Locate the cell with the specified text and output its (X, Y) center coordinate. 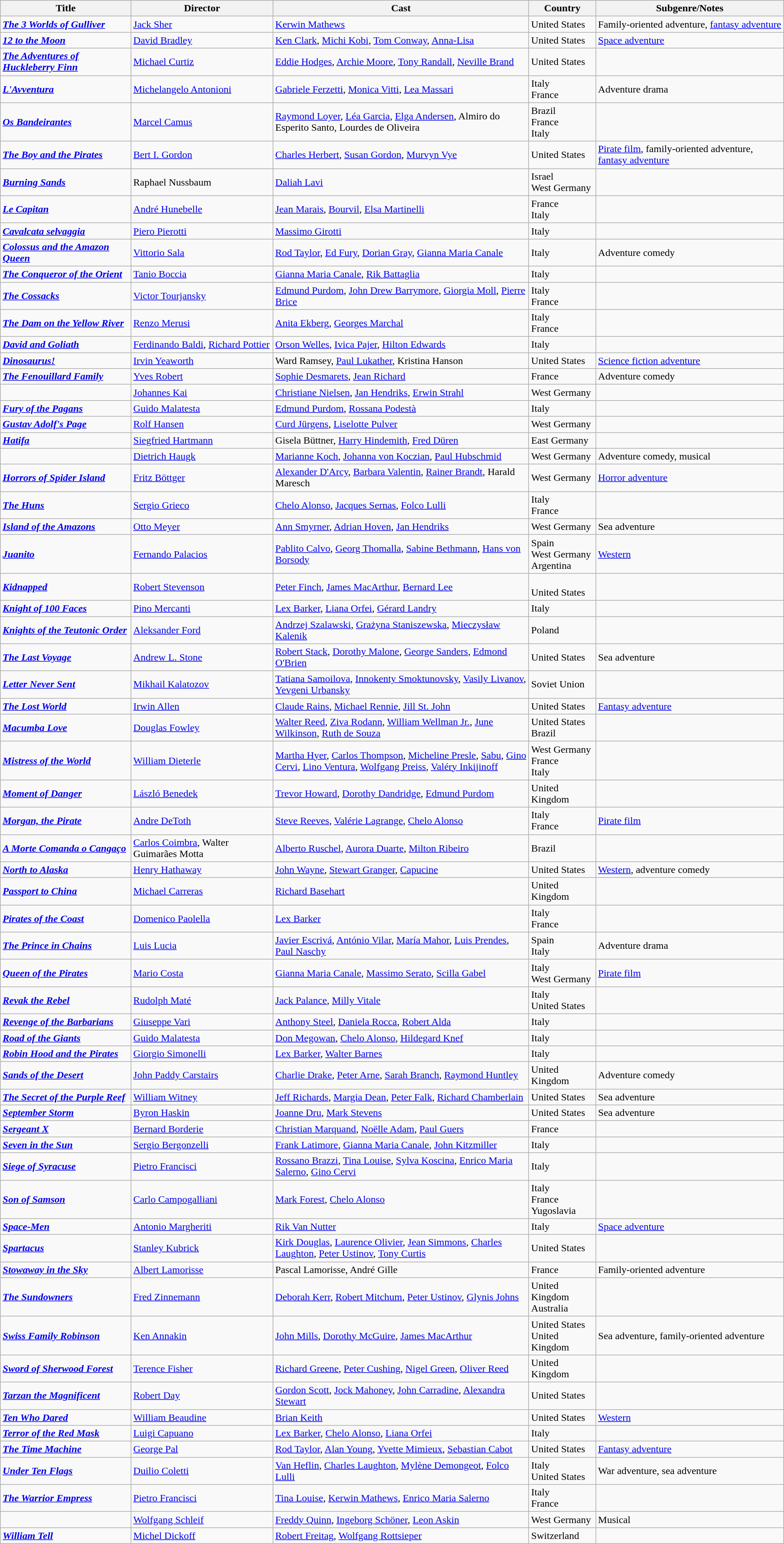
Juanito (66, 554)
Sea adventure, family-oriented adventure (690, 1335)
Revenge of the Barbarians (66, 1022)
Anita Ekberg, Georges Marchal (401, 323)
Frank Latimore, Gianna Maria Canale, John Kitzmiller (401, 1145)
East Germany (562, 440)
David Bradley (202, 40)
Walter Reed, Ziva Rodann, William Wellman Jr., June Wilkinson, Ruth de Souza (401, 728)
Son of Samson (66, 1199)
A Morte Comanda o Cangaço (66, 848)
Gianna Maria Canale, Massimo Serato, Scilla Gabel (401, 973)
Yves Robert (202, 377)
Rod Taylor, Alan Young, Yvette Mimieux, Sebastian Cabot (401, 1449)
Ken Clark, Michi Kobi, Tom Conway, Anna-Lisa (401, 40)
Title (66, 8)
Seven in the Sun (66, 1145)
Rudolph Maté (202, 1000)
Giuseppe Vari (202, 1022)
Morgan, the Pirate (66, 821)
Pirates of the Coast (66, 918)
North to Alaska (66, 870)
Fred Zinnemann (202, 1297)
Robert Stack, Dorothy Malone, George Sanders, Edmond O'Brien (401, 658)
Alberto Ruschel, Aurora Duarte, Milton Ribeiro (401, 848)
Tatiana Samoilova, Innokenty Smoktunovsky, Vasily Livanov, Yevgeni Urbansky (401, 684)
John Wayne, Stewart Granger, Capucine (401, 870)
Trevor Howard, Dorothy Dandridge, Edmund Purdom (401, 793)
Moment of Danger (66, 793)
ItalyWest Germany (562, 973)
Space-Men (66, 1226)
William Dieterle (202, 761)
The Last Voyage (66, 658)
Siegfried Hartmann (202, 440)
Michael Carreras (202, 891)
Christian Marquand, Noëlle Adam, Paul Guers (401, 1129)
Renzo Merusi (202, 323)
Carlo Campogalliani (202, 1199)
Mark Forest, Chelo Alonso (401, 1199)
The Prince in Chains (66, 946)
Eddie Hodges, Archie Moore, Tony Randall, Neville Brand (401, 62)
Stanley Kubrick (202, 1248)
John Mills, Dorothy McGuire, James MacArthur (401, 1335)
Western, adventure comedy (690, 870)
The Adventures of Huckleberry Finn (66, 62)
Wolfgang Schleif (202, 1520)
Bernard Borderie (202, 1129)
Kirk Douglas, Laurence Olivier, Jean Simmons, Charles Laughton, Peter Ustinov, Tony Curtis (401, 1248)
Macumba Love (66, 728)
The Secret of the Purple Reef (66, 1097)
Gisela Büttner, Harry Hindemith, Fred Düren (401, 440)
Sands of the Desert (66, 1076)
Ann Smyrner, Adrian Hoven, Jan Hendriks (401, 527)
Gianna Maria Canale, Rik Battaglia (401, 274)
Daliah Lavi (401, 182)
Ten Who Dared (66, 1417)
Joanne Dru, Mark Stevens (401, 1113)
Andre DeToth (202, 821)
Orson Welles, Ivica Pajer, Hilton Edwards (401, 345)
Michelangelo Antonioni (202, 89)
War adventure, sea adventure (690, 1471)
Sergio Grieco (202, 505)
Subgenre/Notes (690, 8)
Henry Hathaway (202, 870)
Duilio Coletti (202, 1471)
United StatesBrazil (562, 728)
George Pal (202, 1449)
The Fenouillard Family (66, 377)
Freddy Quinn, Ingeborg Schöner, Leon Askin (401, 1520)
Mistress of the World (66, 761)
Peter Finch, James MacArthur, Bernard Lee (401, 586)
Claude Rains, Michael Rennie, Jill St. John (401, 706)
Os Bandeirantes (66, 122)
Country (562, 8)
Lex Barker (401, 918)
Sergio Bergonzelli (202, 1145)
12 to the Moon (66, 40)
Colossus and the Amazon Queen (66, 252)
Robert Day (202, 1396)
Robert Stevenson (202, 586)
Gustav Adolf's Page (66, 424)
The Cossacks (66, 296)
The Huns (66, 505)
United StatesUnited Kingdom (562, 1335)
Michael Curtiz (202, 62)
Kidnapped (66, 586)
Piero Pierotti (202, 231)
Burning Sands (66, 182)
Musical (690, 1520)
Giorgio Simonelli (202, 1054)
Knight of 100 Faces (66, 608)
United KingdomAustralia (562, 1297)
László Benedek (202, 793)
Raymond Loyer, Léa Garcia, Elga Andersen, Almiro do Esperito Santo, Lourdes de Oliveira (401, 122)
Fritz Böttger (202, 478)
SpainWest GermanyArgentina (562, 554)
Edmund Purdom, John Drew Barrymore, Giorgia Moll, Pierre Brice (401, 296)
Charlie Drake, Peter Arne, Sarah Branch, Raymond Huntley (401, 1076)
Van Heflin, Charles Laughton, Mylène Demongeot, Folco Lulli (401, 1471)
Revak the Rebel (66, 1000)
Rolf Hansen (202, 424)
Adventure comedy, musical (690, 456)
The Warrior Empress (66, 1498)
Ferdinando Baldi, Richard Pottier (202, 345)
Pino Mercanti (202, 608)
Sergeant X (66, 1129)
Spartacus (66, 1248)
William Beaudine (202, 1417)
Queen of the Pirates (66, 973)
Chelo Alonso, Jacques Sernas, Folco Lulli (401, 505)
Passport to China (66, 891)
Fury of the Pagans (66, 408)
Pablito Calvo, Georg Thomalla, Sabine Bethmann, Hans von Borsody (401, 554)
William Witney (202, 1097)
Alexander D'Arcy, Barbara Valentin, Rainer Brandt, Harald Maresch (401, 478)
Dietrich Haugk (202, 456)
FranceItaly (562, 209)
Edmund Purdom, Rossana Podestà (401, 408)
Marianne Koch, Johanna von Koczian, Paul Hubschmid (401, 456)
September Storm (66, 1113)
The Boy and the Pirates (66, 155)
The 3 Worlds of Gulliver (66, 24)
Road of the Giants (66, 1038)
SpainItaly (562, 946)
Anthony Steel, Daniela Rocca, Robert Alda (401, 1022)
Brian Keith (401, 1417)
Rik Van Nutter (401, 1226)
Jack Palance, Milly Vitale (401, 1000)
Raphael Nussbaum (202, 182)
André Hunebelle (202, 209)
ItalyFranceYugoslavia (562, 1199)
Gabriele Ferzetti, Monica Vitti, Lea Massari (401, 89)
Tarzan the Magnificent (66, 1396)
Byron Haskin (202, 1113)
Christiane Nielsen, Jan Hendriks, Erwin Strahl (401, 392)
Poland (562, 630)
Richard Basehart (401, 891)
Mikhail Kalatozov (202, 684)
Under Ten Flags (66, 1471)
Science fiction adventure (690, 361)
Carlos Coimbra, Walter Guimarães Motta (202, 848)
William Tell (66, 1536)
Jack Sher (202, 24)
Andrzej Szalawski, Grażyna Staniszewska, Mieczysław Kalenik (401, 630)
Curd Jürgens, Liselotte Pulver (401, 424)
Luis Lucia (202, 946)
The Dam on the Yellow River (66, 323)
Andrew L. Stone (202, 658)
The Conqueror of the Orient (66, 274)
Lex Barker, Walter Barnes (401, 1054)
Javier Escrivá, António Vilar, María Mahor, Luis Prendes, Paul Naschy (401, 946)
L'Avventura (66, 89)
Charles Herbert, Susan Gordon, Murvyn Vye (401, 155)
Terror of the Red Mask (66, 1433)
John Paddy Carstairs (202, 1076)
Lex Barker, Liana Orfei, Gérard Landry (401, 608)
Brazil (562, 848)
Knights of the Teutonic Order (66, 630)
Richard Greene, Peter Cushing, Nigel Green, Oliver Reed (401, 1368)
Switzerland (562, 1536)
Fernando Palacios (202, 554)
Horror adventure (690, 478)
BrazilFranceItaly (562, 122)
Director (202, 8)
Ken Annakin (202, 1335)
Steve Reeves, Valérie Lagrange, Chelo Alonso (401, 821)
Robin Hood and the Pirates (66, 1054)
Aleksander Ford (202, 630)
Kerwin Mathews (401, 24)
Island of the Amazons (66, 527)
The Sundowners (66, 1297)
Mario Costa (202, 973)
Robert Freitag, Wolfgang Rottsieper (401, 1536)
Sword of Sherwood Forest (66, 1368)
Rod Taylor, Ed Fury, Dorian Gray, Gianna Maria Canale (401, 252)
Stowaway in the Sky (66, 1270)
Deborah Kerr, Robert Mitchum, Peter Ustinov, Glynis Johns (401, 1297)
Cavalcata selvaggia (66, 231)
Marcel Camus (202, 122)
Martha Hyer, Carlos Thompson, Micheline Presle, Sabu, Gino Cervi, Lino Ventura, Wolfgang Preiss, Valéry Inkijinoff (401, 761)
Terence Fisher (202, 1368)
Rossano Brazzi, Tina Louise, Sylva Koscina, Enrico Maria Salerno, Gino Cervi (401, 1166)
Pascal Lamorisse, André Gille (401, 1270)
The Lost World (66, 706)
Domenico Paolella (202, 918)
Massimo Girotti (401, 231)
Sophie Desmarets, Jean Richard (401, 377)
Tina Louise, Kerwin Mathews, Enrico Maria Salerno (401, 1498)
Hatifa (66, 440)
Horrors of Spider Island (66, 478)
Otto Meyer (202, 527)
David and Goliath (66, 345)
Soviet Union (562, 684)
Albert Lamorisse (202, 1270)
Jeff Richards, Margia Dean, Peter Falk, Richard Chamberlain (401, 1097)
Luigi Capuano (202, 1433)
Irvin Yeaworth (202, 361)
Douglas Fowley (202, 728)
Irwin Allen (202, 706)
Gordon Scott, Jock Mahoney, John Carradine, Alexandra Stewart (401, 1396)
Siege of Syracuse (66, 1166)
Ward Ramsey, Paul Lukather, Kristina Hanson (401, 361)
Antonio Margheriti (202, 1226)
Le Capitan (66, 209)
West GermanyFranceItaly (562, 761)
Bert I. Gordon (202, 155)
Johannes Kai (202, 392)
IsraelWest Germany (562, 182)
Jean Marais, Bourvil, Elsa Martinelli (401, 209)
Swiss Family Robinson (66, 1335)
The Time Machine (66, 1449)
Family-oriented adventure (690, 1270)
Lex Barker, Chelo Alonso, Liana Orfei (401, 1433)
Tanio Boccia (202, 274)
Don Megowan, Chelo Alonso, Hildegard Knef (401, 1038)
Michel Dickoff (202, 1536)
Family-oriented adventure, fantasy adventure (690, 24)
Letter Never Sent (66, 684)
Victor Tourjansky (202, 296)
Cast (401, 8)
Dinosaurus! (66, 361)
Pirate film, family-oriented adventure, fantasy adventure (690, 155)
Vittorio Sala (202, 252)
